Provide the (x, y) coordinate of the cell's center where the given text is located.  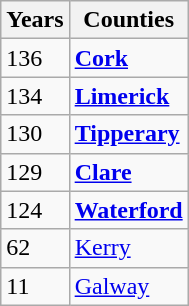
Kerry (128, 248)
Waterford (128, 210)
62 (35, 248)
130 (35, 134)
Clare (128, 172)
Tipperary (128, 134)
11 (35, 286)
129 (35, 172)
Years (35, 20)
Limerick (128, 96)
Cork (128, 58)
Counties (128, 20)
124 (35, 210)
Galway (128, 286)
136 (35, 58)
134 (35, 96)
